Capture the cell that displays the provided text and extract its (x, y) central coordinate. 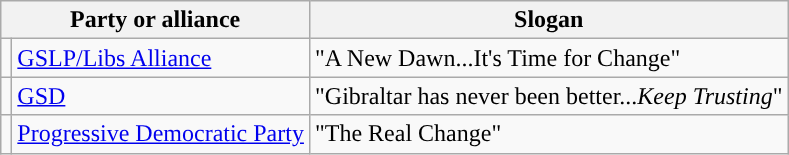
"The Real Change" (548, 134)
GSD (161, 96)
Slogan (548, 20)
GSLP/Libs Alliance (161, 58)
"Gibraltar has never been better...Keep Trusting" (548, 96)
Party or alliance (156, 20)
"A New Dawn...It's Time for Change" (548, 58)
Progressive Democratic Party (161, 134)
